From the cell containing the given text, extract its center point as [X, Y] coordinate. 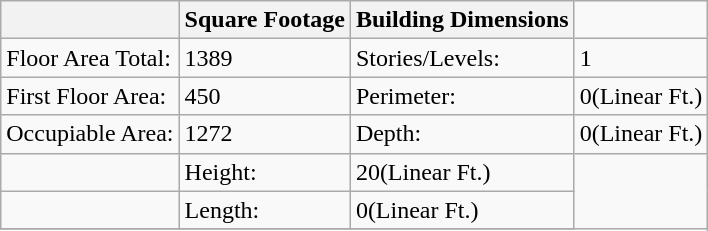
20(Linear Ft.) [462, 172]
Building Dimensions [462, 20]
Height: [264, 172]
Floor Area Total: [90, 58]
Occupiable Area: [90, 134]
1272 [264, 134]
450 [264, 96]
Length: [264, 210]
Depth: [462, 134]
1389 [264, 58]
First Floor Area: [90, 96]
Stories/Levels: [462, 58]
Perimeter: [462, 96]
Square Footage [264, 20]
1 [641, 58]
